Output the [x, y] coordinate of the center of the cell containing the given text.  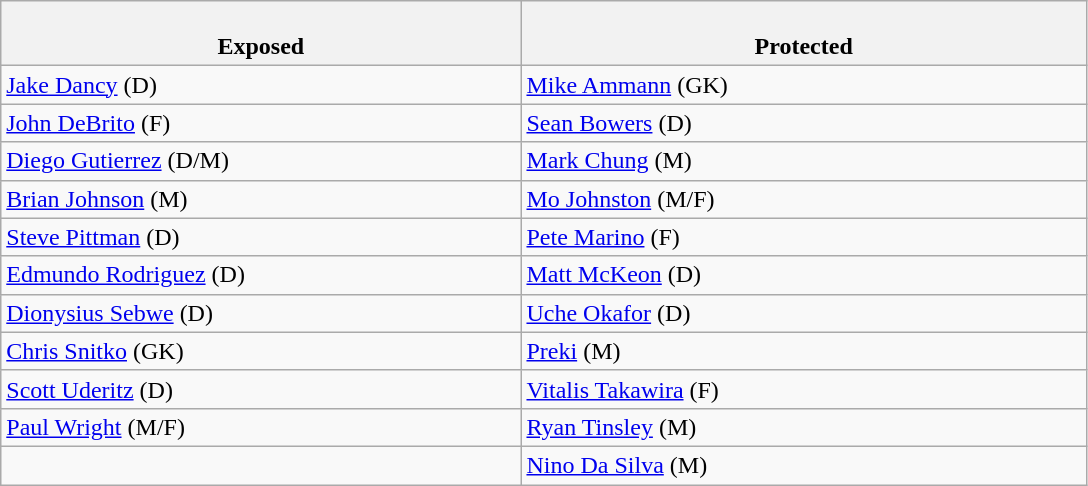
Uche Okafor (D) [804, 313]
Protected [804, 34]
Jake Dancy (D) [261, 85]
Steve Pittman (D) [261, 237]
Brian Johnson (M) [261, 199]
Matt McKeon (D) [804, 275]
Edmundo Rodriguez (D) [261, 275]
Mo Johnston (M/F) [804, 199]
Scott Uderitz (D) [261, 389]
Nino Da Silva (M) [804, 465]
Vitalis Takawira (F) [804, 389]
Ryan Tinsley (M) [804, 427]
Pete Marino (F) [804, 237]
Sean Bowers (D) [804, 123]
Chris Snitko (GK) [261, 351]
Mike Ammann (GK) [804, 85]
Dionysius Sebwe (D) [261, 313]
Paul Wright (M/F) [261, 427]
Diego Gutierrez (D/M) [261, 161]
Exposed [261, 34]
Preki (M) [804, 351]
John DeBrito (F) [261, 123]
Mark Chung (M) [804, 161]
